Return the [X, Y] coordinate for the center point of the cell that contains the specified text.  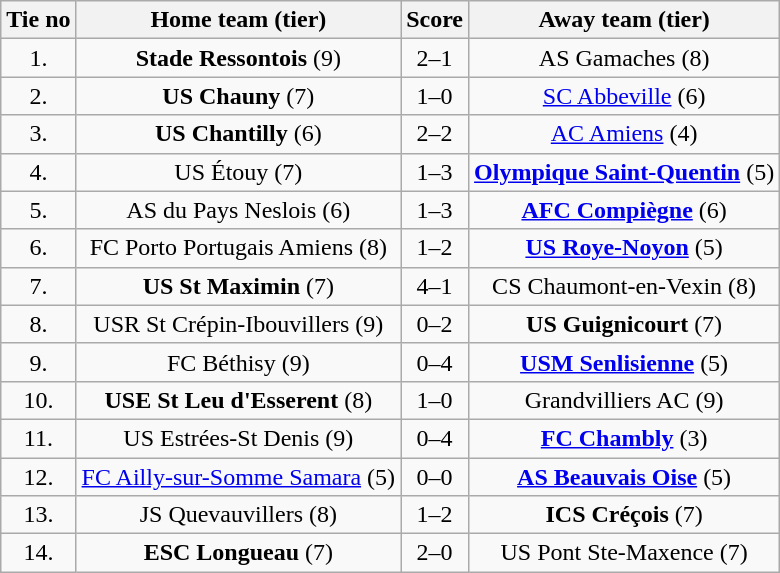
2–1 [435, 58]
CS Chaumont-en-Vexin (8) [624, 286]
US Estrées-St Denis (9) [238, 438]
AS Gamaches (8) [624, 58]
Tie no [38, 20]
USM Senlisienne (5) [624, 362]
4. [38, 172]
2–0 [435, 553]
AS du Pays Neslois (6) [238, 210]
2. [38, 96]
1. [38, 58]
US Chauny (7) [238, 96]
FC Porto Portugais Amiens (8) [238, 248]
6. [38, 248]
AS Beauvais Oise (5) [624, 477]
0–0 [435, 477]
ICS Créçois (7) [624, 515]
14. [38, 553]
US St Maximin (7) [238, 286]
Grandvilliers AC (9) [624, 400]
2–2 [435, 134]
Olympique Saint-Quentin (5) [624, 172]
ESC Longueau (7) [238, 553]
FC Béthisy (9) [238, 362]
US Chantilly (6) [238, 134]
11. [38, 438]
12. [38, 477]
5. [38, 210]
US Guignicourt (7) [624, 324]
JS Quevauvillers (8) [238, 515]
US Étouy (7) [238, 172]
US Roye-Noyon (5) [624, 248]
AC Amiens (4) [624, 134]
AFC Compiègne (6) [624, 210]
FC Ailly-sur-Somme Samara (5) [238, 477]
US Pont Ste-Maxence (7) [624, 553]
Away team (tier) [624, 20]
7. [38, 286]
4–1 [435, 286]
Stade Ressontois (9) [238, 58]
SC Abbeville (6) [624, 96]
USE St Leu d'Esserent (8) [238, 400]
Score [435, 20]
Home team (tier) [238, 20]
USR St Crépin-Ibouvillers (9) [238, 324]
10. [38, 400]
9. [38, 362]
0–2 [435, 324]
13. [38, 515]
3. [38, 134]
FC Chambly (3) [624, 438]
8. [38, 324]
